Provide the [x, y] coordinate of the cell's center where the given text is located.  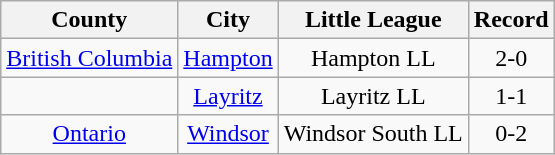
Windsor [228, 134]
Little League [373, 20]
City [228, 20]
1-1 [511, 96]
Hampton LL [373, 58]
Layritz LL [373, 96]
2-0 [511, 58]
Layritz [228, 96]
Record [511, 20]
Windsor South LL [373, 134]
County [90, 20]
Hampton [228, 58]
British Columbia [90, 58]
Ontario [90, 134]
0-2 [511, 134]
